Provide the (x, y) coordinate of the cell's center where the given text is located.  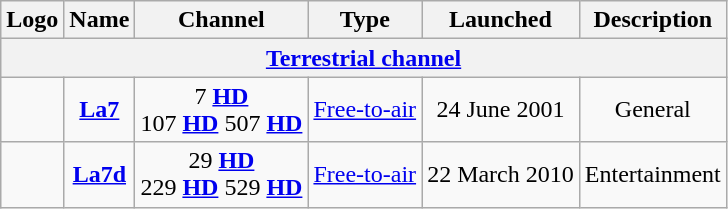
Logo (32, 20)
General (652, 110)
29 HD229 HD 529 HD (222, 174)
22 March 2010 (501, 174)
Launched (501, 20)
Entertainment (652, 174)
Channel (222, 20)
24 June 2001 (501, 110)
Description (652, 20)
Type (365, 20)
Name (100, 20)
Terrestrial channel (364, 58)
La7 (100, 110)
La7d (100, 174)
7 HD107 HD 507 HD (222, 110)
